Output the [x, y] coordinate of the center of the cell containing the given text.  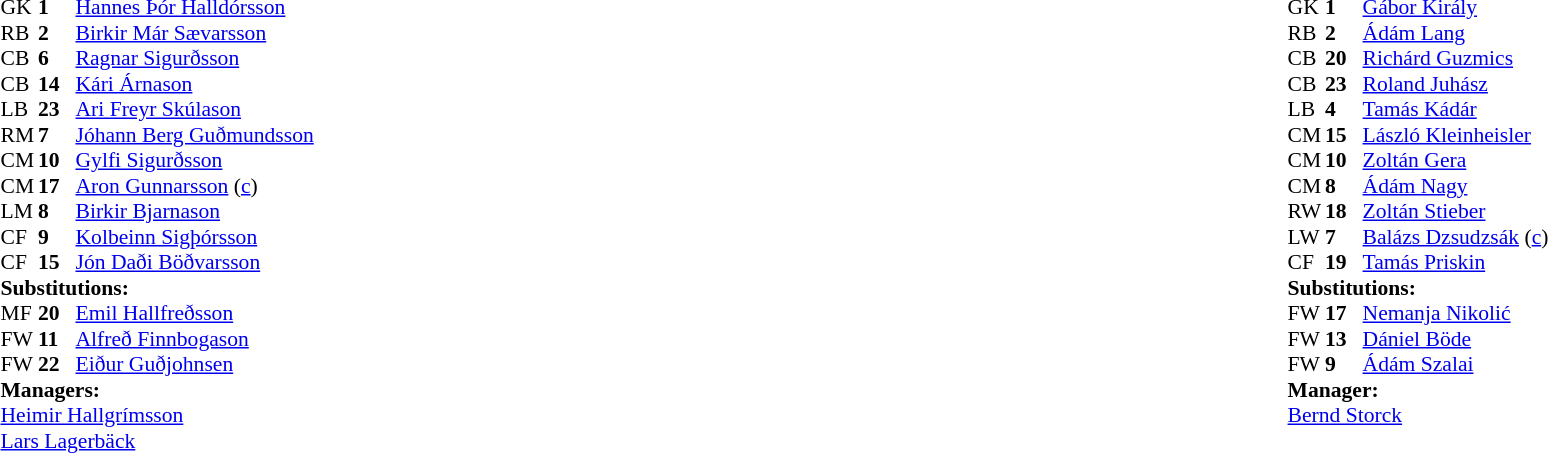
Substitutions: [156, 288]
Heimir Hallgrímsson Lars Lagerbäck [156, 428]
LM [19, 211]
Aron Gunnarsson (c) [195, 186]
18 [1344, 211]
Gylfi Sigurðsson [195, 161]
19 [1344, 263]
22 [57, 365]
Eiður Guðjohnsen [195, 365]
Ari Freyr Skúlason [195, 109]
Kolbeinn Sigþórsson [195, 237]
RM [19, 135]
LW [1307, 237]
Birkir Bjarnason [195, 211]
14 [57, 84]
Alfreð Finnbogason [195, 339]
Jón Daði Böðvarsson [195, 263]
Managers: [156, 390]
Kári Árnason [195, 84]
Birkir Már Sævarsson [195, 33]
Jóhann Berg Guðmundsson [195, 135]
11 [57, 339]
4 [1344, 109]
Ragnar Sigurðsson [195, 59]
6 [57, 59]
Emil Hallfreðsson [195, 313]
RW [1307, 211]
13 [1344, 339]
MF [19, 313]
